Determine the [x, y] coordinate at the center of the cell enclosing the given text.  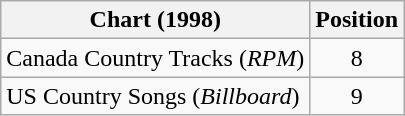
Chart (1998) [156, 20]
9 [357, 96]
8 [357, 58]
Position [357, 20]
Canada Country Tracks (RPM) [156, 58]
US Country Songs (Billboard) [156, 96]
